Return (X, Y) of the center of cell containing provided text 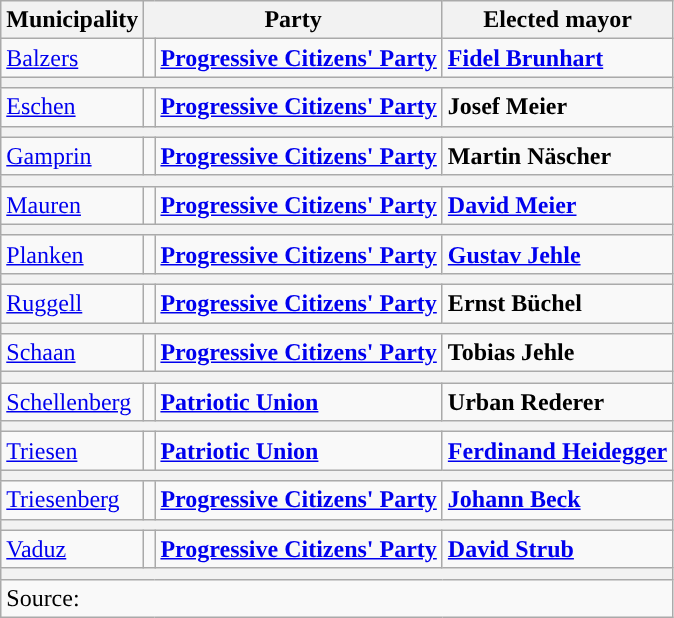
Urban Rederer (557, 402)
Municipality (72, 20)
David Meier (557, 205)
Mauren (72, 205)
Ferdinand Heidegger (557, 451)
Ruggell (72, 303)
Fidel Brunhart (557, 58)
Schellenberg (72, 402)
Triesen (72, 451)
Gustav Jehle (557, 254)
Eschen (72, 107)
Vaduz (72, 549)
Party (293, 20)
Johann Beck (557, 500)
Triesenberg (72, 500)
Planken (72, 254)
David Strub (557, 549)
Tobias Jehle (557, 353)
Elected mayor (557, 20)
Source: (337, 598)
Gamprin (72, 156)
Martin Näscher (557, 156)
Schaan (72, 353)
Balzers (72, 58)
Ernst Büchel (557, 303)
Josef Meier (557, 107)
